Locate the cell with the specified text and output its (x, y) center coordinate. 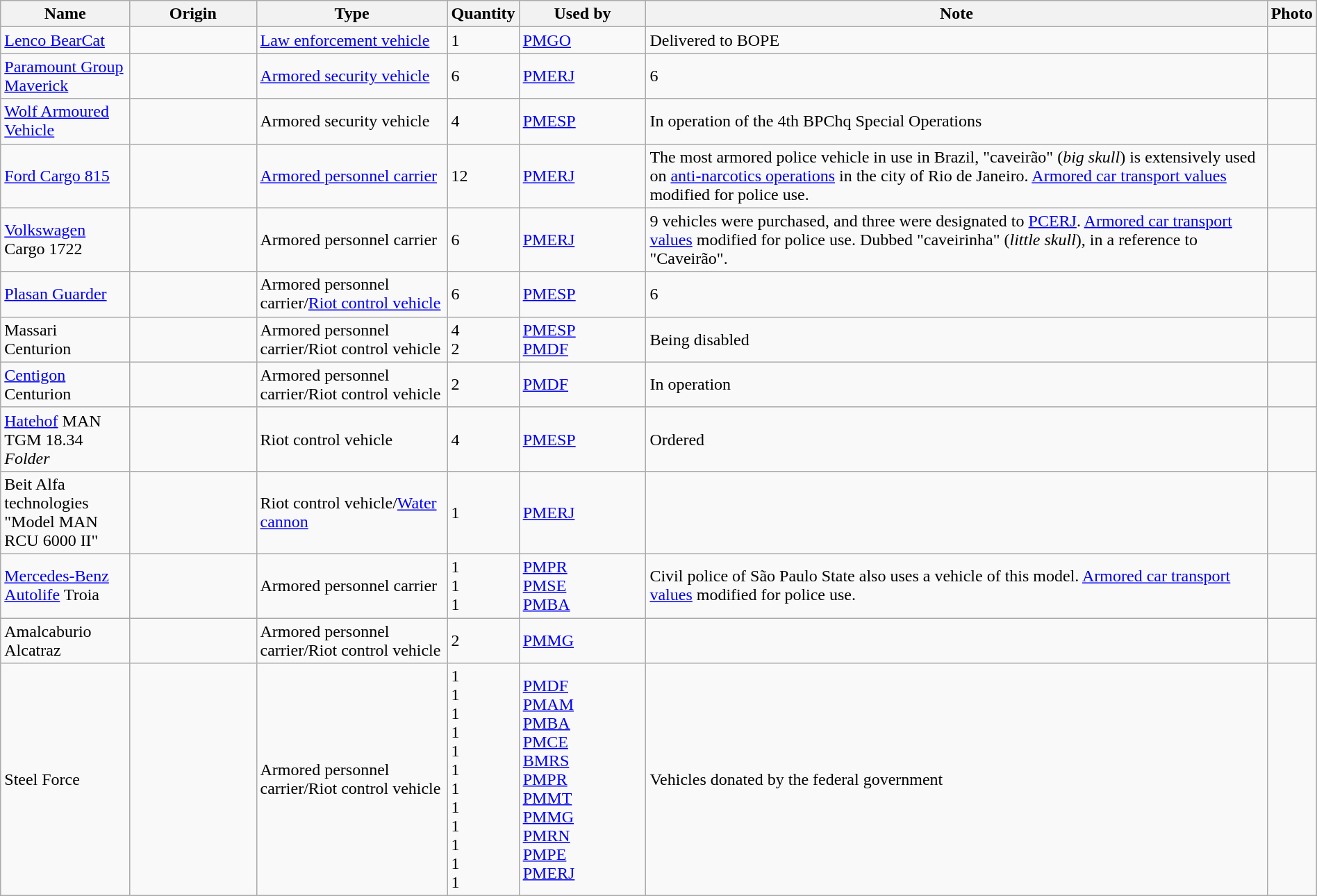
Civil police of São Paulo State also uses a vehicle of this model. Armored car transport values modified for police use. (956, 586)
Type (351, 14)
PMMG (582, 640)
In operation (956, 385)
Paramount Group Maverick (65, 76)
Riot control vehicle (351, 439)
PMPR PMSE PMBA (582, 586)
12 (483, 176)
Wolf Armoured Vehicle (65, 121)
Lenco BearCat (65, 40)
Beit Alfa technologies "Model MAN RCU 6000 II" (65, 513)
4 2 (483, 339)
Riot control vehicle/Water cannon (351, 513)
Being disabled (956, 339)
Note (956, 14)
Used by (582, 14)
Mercedes-Benz Autolife Troia (65, 586)
Delivered to BOPE (956, 40)
In operation of the 4th BPChq Special Operations (956, 121)
Ordered (956, 439)
Amalcaburio Alcatraz (65, 640)
Name (65, 14)
Photo (1292, 14)
Vehicles donated by the federal government (956, 779)
PMESP PMDF (582, 339)
Hatehof MAN TGM 18.34 Folder (65, 439)
Quantity (483, 14)
Ford Cargo 815 (65, 176)
Plasan Guarder (65, 294)
Steel Force (65, 779)
Massari Centurion (65, 339)
Origin (193, 14)
PMGO (582, 40)
Centigon Centurion (65, 385)
1 1 1 (483, 586)
Law enforcement vehicle (351, 40)
Volkswagen Cargo 1722 (65, 240)
PMDF (582, 385)
1 1 1 1 1 1 1 1 1 1 1 1 (483, 779)
PMDF PMAM PMBA PMCE BMRS PMPR PMMT PMMG PMRN PMPE PMERJ (582, 779)
